For the text-containing cell, return its midpoint in (X, Y) coordinate format. 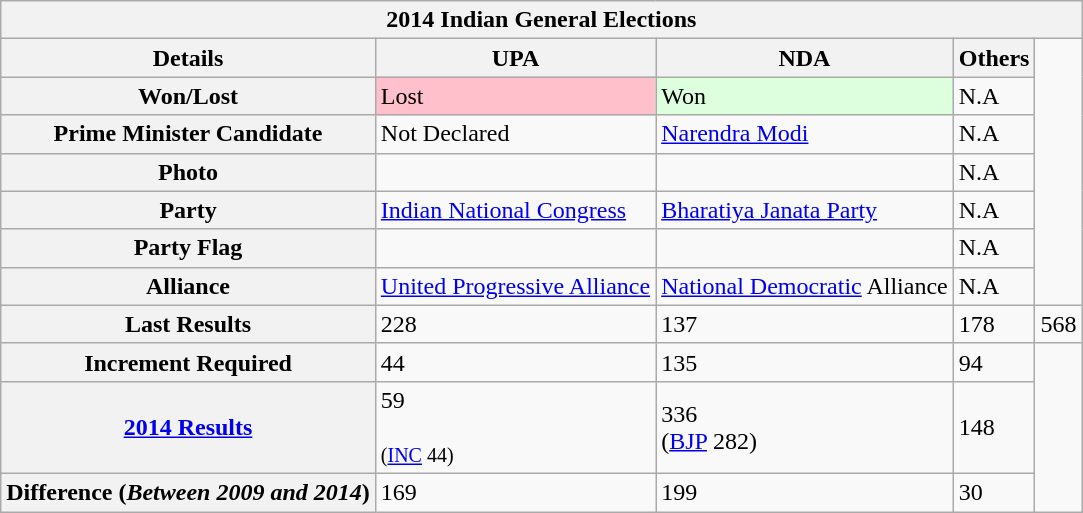
Alliance (188, 286)
568 (1058, 324)
Prime Minister Candidate (188, 134)
137 (805, 324)
Party Flag (188, 248)
94 (994, 362)
44 (515, 362)
2014 Indian General Elections (542, 20)
Indian National Congress (515, 210)
2014 Results (188, 427)
National Democratic Alliance (805, 286)
Party (188, 210)
United Progressive Alliance (515, 286)
178 (994, 324)
228 (515, 324)
Bharatiya Janata Party (805, 210)
Last Results (188, 324)
169 (515, 492)
Others (994, 58)
135 (805, 362)
Lost (515, 96)
Narendra Modi (805, 134)
30 (994, 492)
NDA (805, 58)
Difference (Between 2009 and 2014) (188, 492)
UPA (515, 58)
59(INC 44) (515, 427)
148 (994, 427)
Details (188, 58)
Won/Lost (188, 96)
336(BJP 282) (805, 427)
Photo (188, 172)
Not Declared (515, 134)
Won (805, 96)
Increment Required (188, 362)
199 (805, 492)
